Scan for the cell matching the given text and deliver its [x, y] coordinate at center. 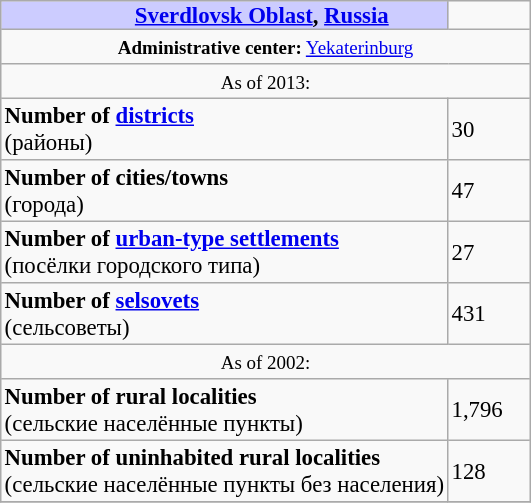
Administrative center: Yekaterinburg [266, 46]
Number of urban-type settlements(посёлки городского типа) [224, 252]
Number of uninhabited rural localities(сельские населённые пункты без населения) [224, 471]
As of 2013: [266, 81]
47 [489, 191]
Sverdlovsk Oblast, Russia [224, 15]
1,796 [489, 410]
Number of districts(районы) [224, 129]
As of 2002: [266, 361]
Number of rural localities(сельские населённые пункты) [224, 410]
Number of selsovets(сельсоветы) [224, 314]
128 [489, 471]
431 [489, 314]
Number of cities/towns(города) [224, 191]
27 [489, 252]
30 [489, 129]
